Locate the cell with the specified text and output its (X, Y) center coordinate. 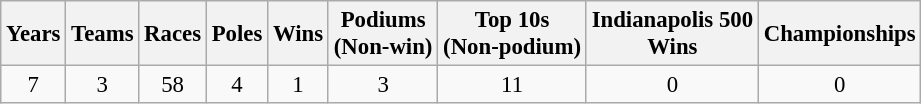
4 (236, 85)
7 (34, 85)
Podiums(Non-win) (382, 34)
Wins (298, 34)
1 (298, 85)
Championships (840, 34)
58 (173, 85)
Poles (236, 34)
Top 10s(Non-podium) (512, 34)
Races (173, 34)
Indianapolis 500Wins (672, 34)
Teams (102, 34)
11 (512, 85)
Years (34, 34)
